Determine the (X, Y) coordinate at the center of the cell enclosing the given text.  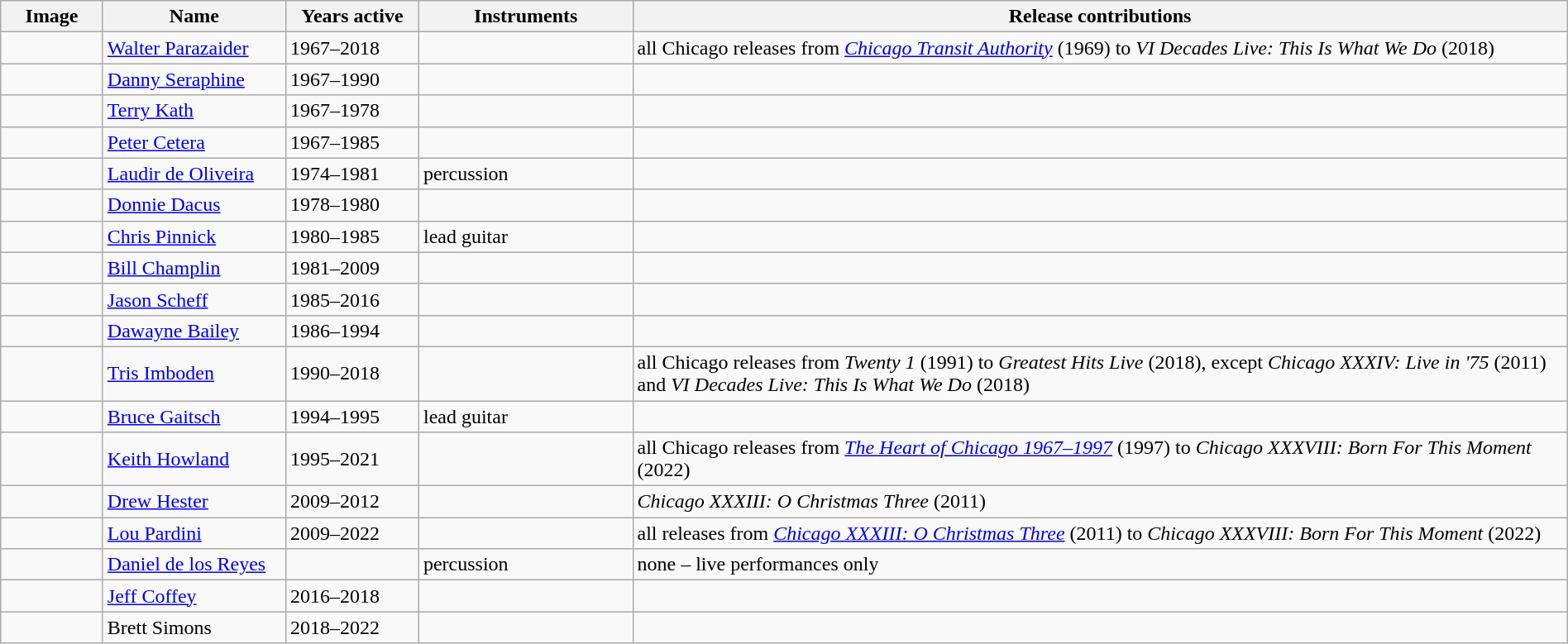
1995–2021 (352, 460)
Jason Scheff (194, 299)
Dawayne Bailey (194, 331)
2016–2018 (352, 596)
Name (194, 17)
1980–1985 (352, 236)
Danny Seraphine (194, 79)
Jeff Coffey (194, 596)
Bill Champlin (194, 268)
2009–2012 (352, 502)
Release contributions (1100, 17)
all Chicago releases from Chicago Transit Authority (1969) to VI Decades Live: This Is What We Do (2018) (1100, 48)
all releases from Chicago XXXIII: O Christmas Three (2011) to Chicago XXXVIII: Born For This Moment (2022) (1100, 533)
Peter Cetera (194, 142)
none – live performances only (1100, 565)
1986–1994 (352, 331)
1990–2018 (352, 374)
Terry Kath (194, 111)
Chris Pinnick (194, 236)
1978–1980 (352, 205)
Bruce Gaitsch (194, 416)
1985–2016 (352, 299)
1967–1978 (352, 111)
Brett Simons (194, 627)
Walter Parazaider (194, 48)
2018–2022 (352, 627)
1994–1995 (352, 416)
2009–2022 (352, 533)
Laudir de Oliveira (194, 174)
Instruments (526, 17)
Keith Howland (194, 460)
Donnie Dacus (194, 205)
1967–1985 (352, 142)
Daniel de los Reyes (194, 565)
1967–1990 (352, 79)
Tris Imboden (194, 374)
Chicago XXXIII: O Christmas Three (2011) (1100, 502)
1967–2018 (352, 48)
Years active (352, 17)
1981–2009 (352, 268)
Drew Hester (194, 502)
Lou Pardini (194, 533)
Image (52, 17)
1974–1981 (352, 174)
all Chicago releases from The Heart of Chicago 1967–1997 (1997) to Chicago XXXVIII: Born For This Moment (2022) (1100, 460)
